Capture the cell that displays the provided text and extract its (X, Y) central coordinate. 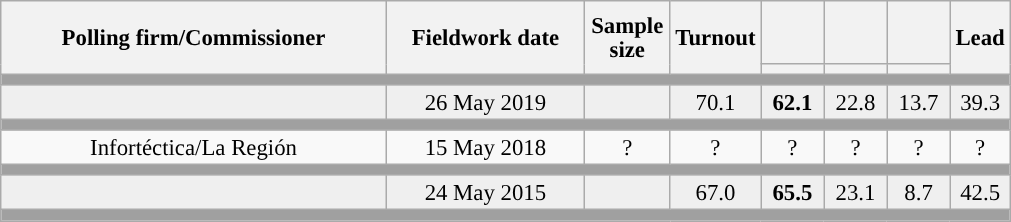
Sample size (627, 38)
Infortéctica/La Región (194, 148)
70.1 (716, 102)
26 May 2019 (485, 102)
39.3 (980, 102)
Fieldwork date (485, 38)
22.8 (856, 102)
65.5 (792, 194)
67.0 (716, 194)
Turnout (716, 38)
Lead (980, 38)
24 May 2015 (485, 194)
Polling firm/Commissioner (194, 38)
15 May 2018 (485, 148)
42.5 (980, 194)
13.7 (918, 102)
8.7 (918, 194)
23.1 (856, 194)
62.1 (792, 102)
